Capture the cell that displays the provided text and extract its (X, Y) central coordinate. 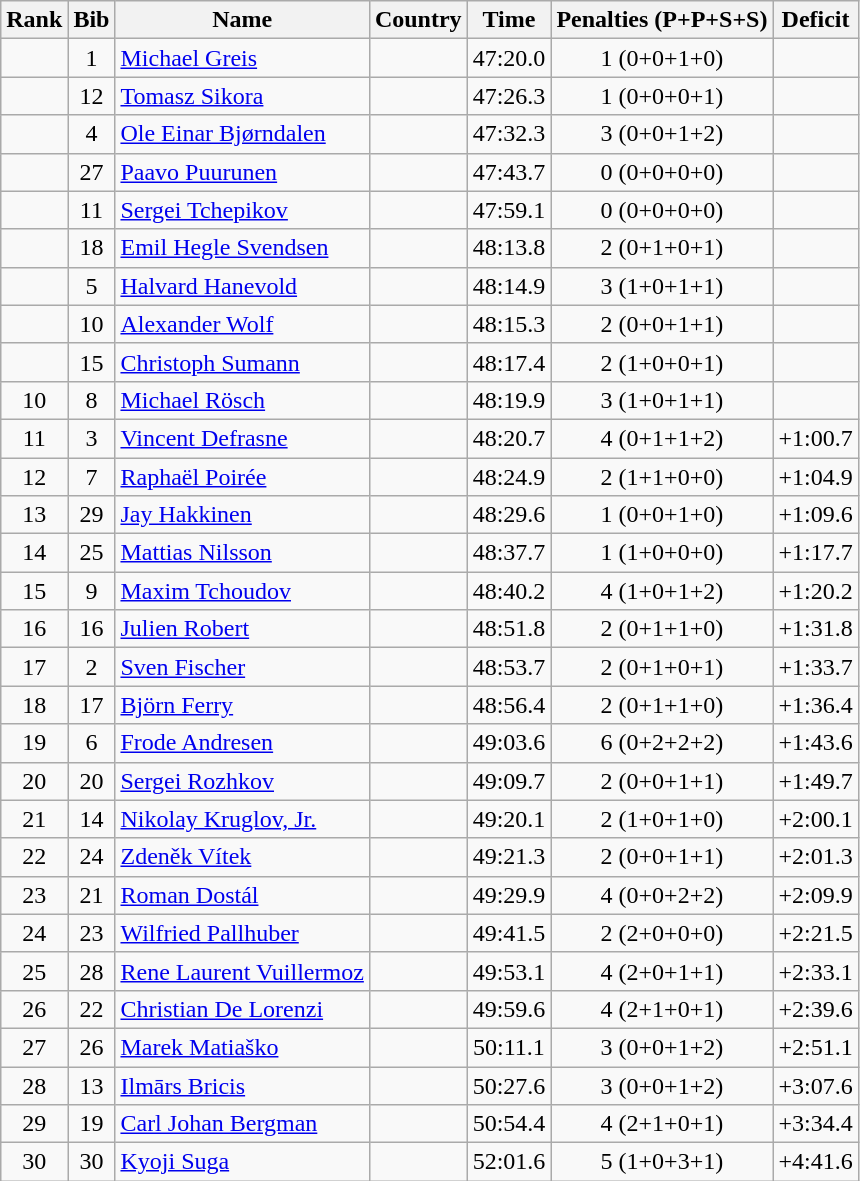
47:43.7 (509, 172)
+1:00.7 (816, 438)
4 (1+0+1+2) (662, 591)
+1:31.8 (816, 629)
1 (92, 58)
+1:20.2 (816, 591)
+4:41.6 (816, 1162)
Penalties (P+P+S+S) (662, 20)
4 (2+0+1+1) (662, 971)
Time (509, 20)
4 (0+0+2+2) (662, 895)
2 (2+0+0+0) (662, 933)
1 (1+0+0+0) (662, 553)
Paavo Puurunen (242, 172)
48:17.4 (509, 362)
49:53.1 (509, 971)
48:24.9 (509, 477)
48:51.8 (509, 629)
+1:17.7 (816, 553)
Julien Robert (242, 629)
6 (0+2+2+2) (662, 743)
Vincent Defrasne (242, 438)
+2:21.5 (816, 933)
+3:34.4 (816, 1124)
Halvard Hanevold (242, 286)
Roman Dostál (242, 895)
Sven Fischer (242, 667)
Zdeněk Vítek (242, 857)
Björn Ferry (242, 705)
48:20.7 (509, 438)
Christoph Sumann (242, 362)
+1:36.4 (816, 705)
+1:09.6 (816, 515)
48:37.7 (509, 553)
+2:09.9 (816, 895)
48:53.7 (509, 667)
+1:04.9 (816, 477)
Nikolay Kruglov, Jr. (242, 819)
Marek Matiaško (242, 1047)
Jay Hakkinen (242, 515)
50:54.4 (509, 1124)
Sergei Rozhkov (242, 781)
+3:07.6 (816, 1085)
50:27.6 (509, 1085)
Kyoji Suga (242, 1162)
4 (0+1+1+2) (662, 438)
9 (92, 591)
50:11.1 (509, 1047)
1 (0+0+0+1) (662, 96)
+2:01.3 (816, 857)
48:40.2 (509, 591)
Rene Laurent Vuillermoz (242, 971)
2 (1+0+0+1) (662, 362)
Tomasz Sikora (242, 96)
48:14.9 (509, 286)
49:21.3 (509, 857)
Emil Hegle Svendsen (242, 248)
49:41.5 (509, 933)
Raphaël Poirée (242, 477)
+1:43.6 (816, 743)
48:56.4 (509, 705)
Country (418, 20)
49:59.6 (509, 1009)
2 (1+1+0+0) (662, 477)
7 (92, 477)
Mattias Nilsson (242, 553)
+2:33.1 (816, 971)
49:20.1 (509, 819)
+2:39.6 (816, 1009)
5 (1+0+3+1) (662, 1162)
8 (92, 400)
47:20.0 (509, 58)
Michael Greis (242, 58)
Ole Einar Bjørndalen (242, 134)
2 (1+0+1+0) (662, 819)
49:03.6 (509, 743)
48:13.8 (509, 248)
Bib (92, 20)
48:15.3 (509, 324)
Rank (34, 20)
4 (92, 134)
Ilmārs Bricis (242, 1085)
Deficit (816, 20)
+2:00.1 (816, 819)
Wilfried Pallhuber (242, 933)
47:26.3 (509, 96)
+2:51.1 (816, 1047)
3 (92, 438)
Christian De Lorenzi (242, 1009)
Name (242, 20)
49:29.9 (509, 895)
47:59.1 (509, 210)
49:09.7 (509, 781)
5 (92, 286)
2 (92, 667)
52:01.6 (509, 1162)
48:19.9 (509, 400)
47:32.3 (509, 134)
Carl Johan Bergman (242, 1124)
Sergei Tchepikov (242, 210)
Frode Andresen (242, 743)
+1:49.7 (816, 781)
6 (92, 743)
48:29.6 (509, 515)
+1:33.7 (816, 667)
Alexander Wolf (242, 324)
Maxim Tchoudov (242, 591)
Michael Rösch (242, 400)
